Find where the given text appears and provide that cell's center as (X, Y) coordinate. 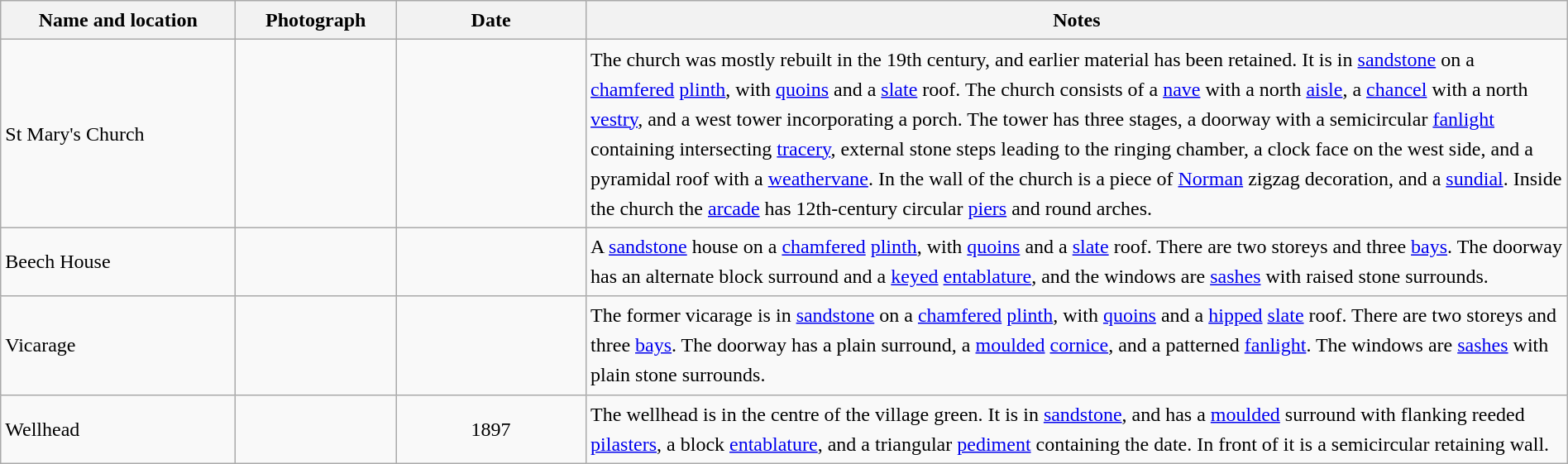
Photograph (316, 20)
Name and location (118, 20)
Notes (1077, 20)
St Mary's Church (118, 134)
Date (491, 20)
Wellhead (118, 428)
Beech House (118, 261)
Vicarage (118, 346)
1897 (491, 428)
